Locate the cell with the specified text and output its (x, y) center coordinate. 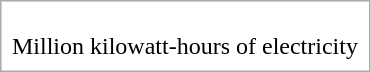
Million kilowatt-hours of electricity (186, 46)
